Provide the (X, Y) coordinate of the cell's center where the given text is located.  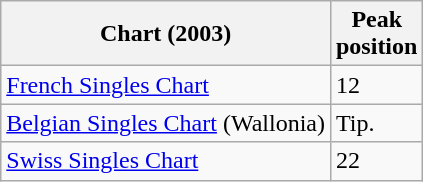
12 (376, 85)
French Singles Chart (166, 85)
Swiss Singles Chart (166, 161)
22 (376, 161)
Belgian Singles Chart (Wallonia) (166, 123)
Chart (2003) (166, 34)
Tip. (376, 123)
Peakposition (376, 34)
